Return [X, Y] of the center of cell containing provided text 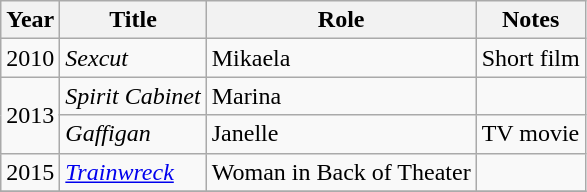
2010 [30, 58]
Marina [341, 96]
Janelle [341, 134]
TV movie [530, 134]
Sexcut [133, 58]
Year [30, 20]
Gaffigan [133, 134]
Notes [530, 20]
Short film [530, 58]
Spirit Cabinet [133, 96]
Woman in Back of Theater [341, 172]
Title [133, 20]
Mikaela [341, 58]
2013 [30, 115]
Role [341, 20]
2015 [30, 172]
Trainwreck [133, 172]
